Locate the cell with the specified text and output its (x, y) center coordinate. 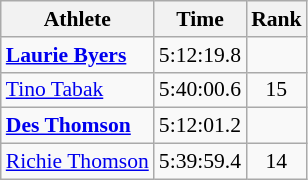
5:12:01.2 (200, 126)
5:12:19.8 (200, 55)
5:39:59.4 (200, 162)
15 (276, 90)
Richie Thomson (78, 162)
Des Thomson (78, 126)
5:40:00.6 (200, 90)
Athlete (78, 19)
Laurie Byers (78, 55)
Time (200, 19)
Tino Tabak (78, 90)
Rank (276, 19)
14 (276, 162)
